Pinpoint the cell where the given text exists, returning its (x, y) midpoint coordinate. 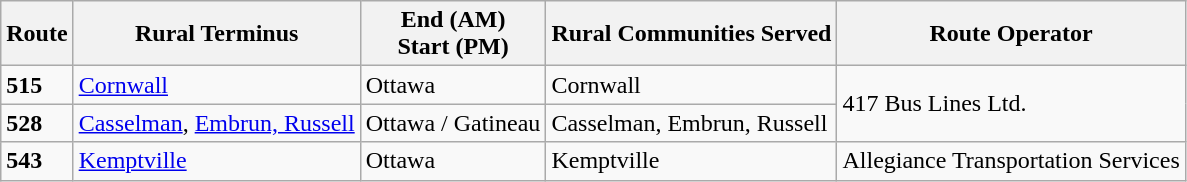
Rural Terminus (216, 34)
Ottawa / Gatineau (453, 123)
End (AM)Start (PM) (453, 34)
543 (37, 161)
528 (37, 123)
Rural Communities Served (692, 34)
Allegiance Transportation Services (1011, 161)
Route Operator (1011, 34)
Route (37, 34)
417 Bus Lines Ltd. (1011, 104)
515 (37, 85)
